Identify which cell holds the provided text, then report its [x, y] central coordinate. 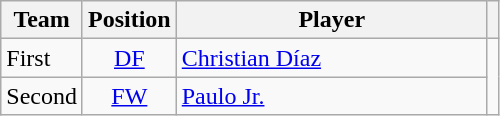
Position [129, 20]
Christian Díaz [332, 58]
First [42, 58]
Player [332, 20]
DF [129, 58]
Paulo Jr. [332, 96]
FW [129, 96]
Second [42, 96]
Team [42, 20]
